For the text-containing cell, return its midpoint in [x, y] coordinate format. 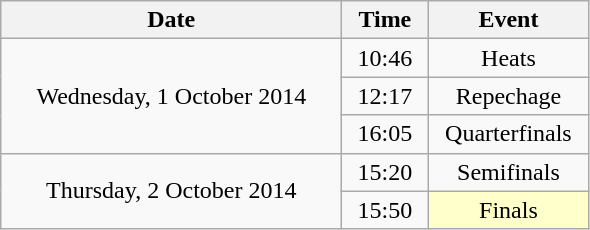
10:46 [385, 58]
Date [172, 20]
Wednesday, 1 October 2014 [172, 96]
Finals [508, 210]
16:05 [385, 134]
Quarterfinals [508, 134]
15:50 [385, 210]
Event [508, 20]
Time [385, 20]
Repechage [508, 96]
Thursday, 2 October 2014 [172, 191]
Heats [508, 58]
12:17 [385, 96]
15:20 [385, 172]
Semifinals [508, 172]
